Return the (x, y) coordinate for the center point of the cell that contains the specified text.  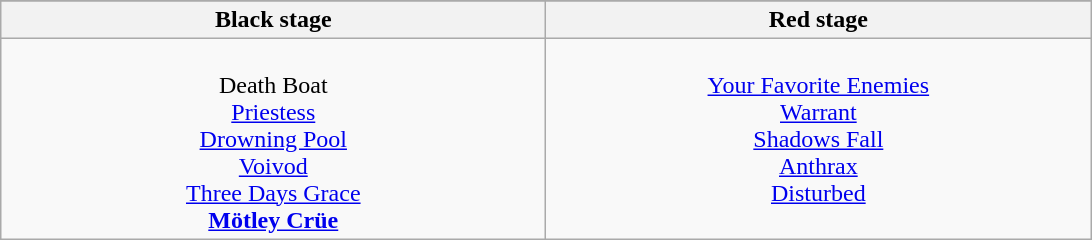
Death Boat Priestess Drowning Pool Voivod Three Days Grace Mötley Crüe (274, 139)
Black stage (274, 20)
Your Favorite Enemies Warrant Shadows Fall Anthrax Disturbed (818, 139)
Red stage (818, 20)
